From the cell containing the given text, extract its center point as (x, y) coordinate. 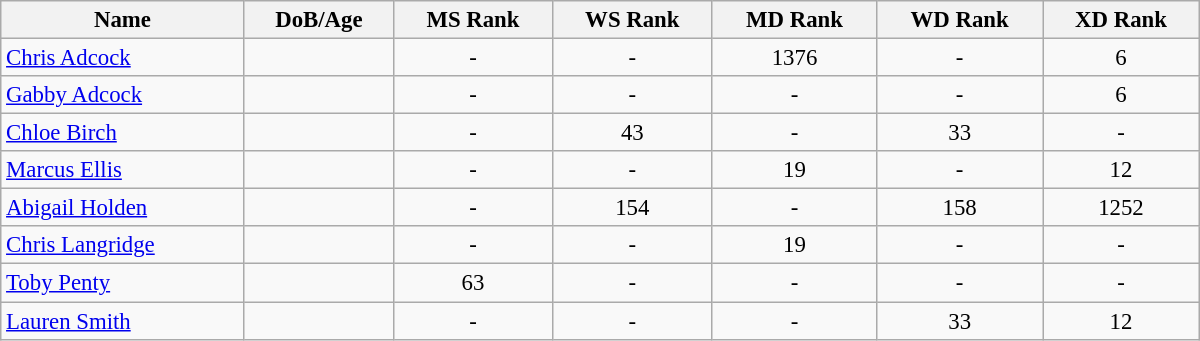
DoB/Age (319, 20)
Marcus Ellis (122, 170)
MS Rank (473, 20)
158 (960, 208)
Toby Penty (122, 283)
WS Rank (632, 20)
MD Rank (794, 20)
43 (632, 133)
XD Rank (1122, 20)
WD Rank (960, 20)
Chloe Birch (122, 133)
Gabby Adcock (122, 95)
Lauren Smith (122, 321)
Chris Adcock (122, 58)
154 (632, 208)
1252 (1122, 208)
Abigail Holden (122, 208)
1376 (794, 58)
63 (473, 283)
Chris Langridge (122, 245)
Name (122, 20)
